Locate the cell with the specified text and output its (X, Y) center coordinate. 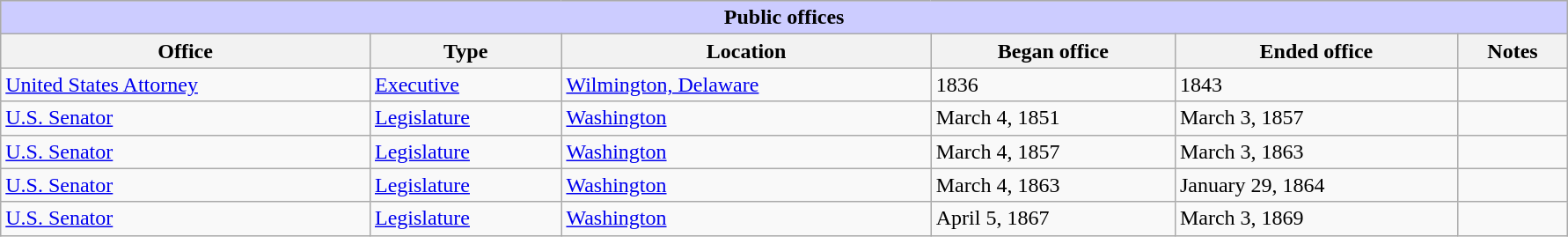
March 3, 1863 (1316, 152)
April 5, 1867 (1052, 218)
Wilmington, Delaware (746, 85)
March 4, 1857 (1052, 152)
Notes (1512, 51)
United States Attorney (186, 85)
Type (465, 51)
Office (186, 51)
March 4, 1851 (1052, 118)
1836 (1052, 85)
March 4, 1863 (1052, 185)
January 29, 1864 (1316, 185)
Ended office (1316, 51)
Public offices (785, 18)
1843 (1316, 85)
March 3, 1857 (1316, 118)
Executive (465, 85)
Location (746, 51)
March 3, 1869 (1316, 218)
Began office (1052, 51)
